Return (x, y) of the center of cell containing provided text 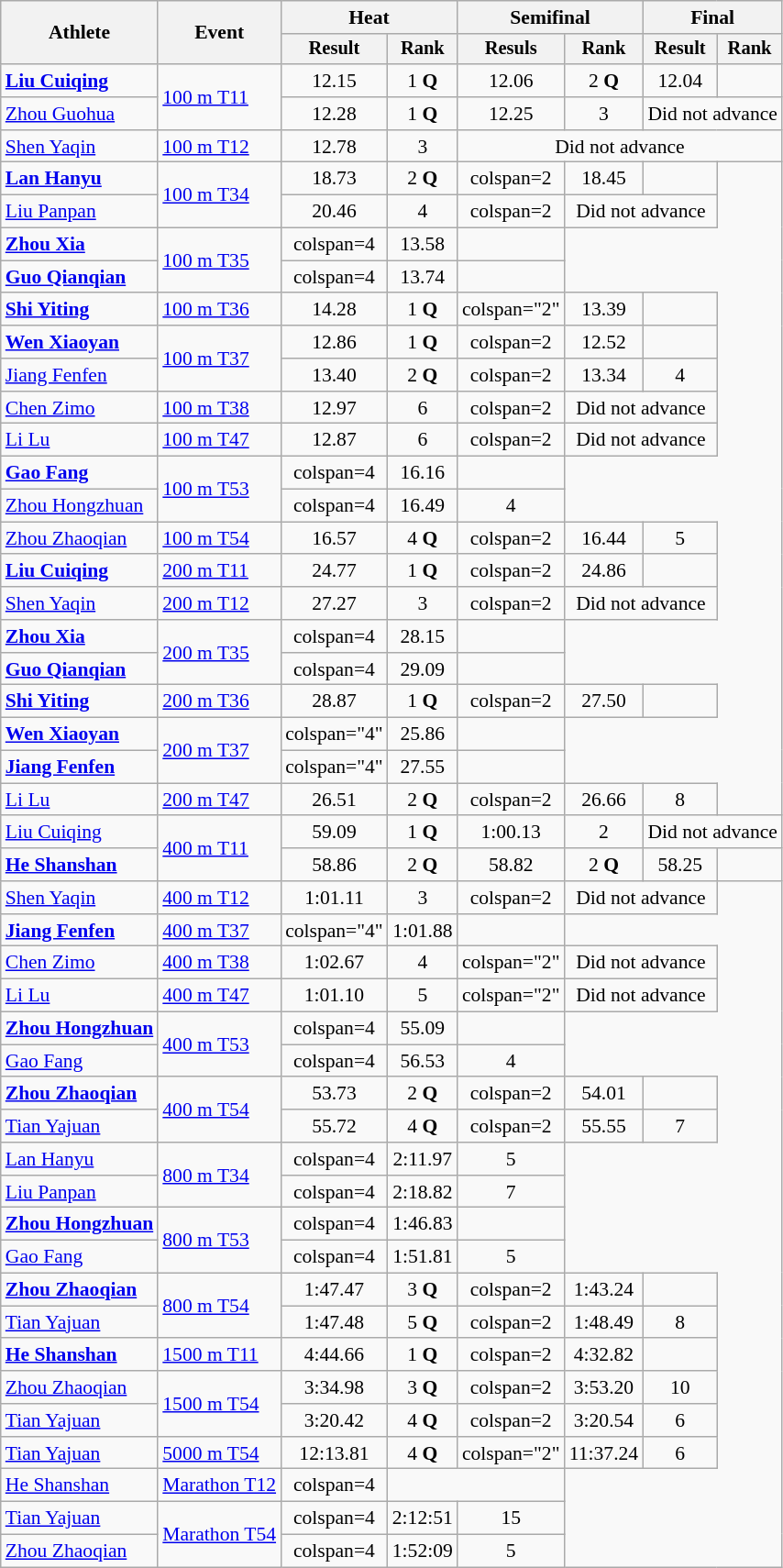
14.28 (334, 310)
2:11.97 (423, 1159)
12.78 (334, 147)
13.58 (423, 245)
4:44.66 (334, 1355)
400 m T11 (219, 849)
5 Q (423, 1322)
12.06 (512, 81)
100 m T38 (219, 408)
16.16 (423, 473)
400 m T37 (219, 931)
16.49 (423, 506)
58.82 (512, 865)
13.39 (604, 310)
55.09 (423, 1029)
1:51.81 (423, 1257)
1:43.24 (604, 1290)
100 m T54 (219, 538)
1500 m T11 (219, 1355)
28.87 (334, 701)
2:18.82 (423, 1192)
54.01 (604, 1094)
13.40 (334, 375)
10 (680, 1387)
1:48.49 (604, 1322)
25.86 (423, 734)
800 m T34 (219, 1176)
59.09 (334, 833)
Marathon T54 (219, 1535)
3:20.54 (604, 1420)
1500 m T54 (219, 1403)
24.77 (334, 571)
55.55 (604, 1126)
12.52 (604, 342)
Heat (369, 17)
100 m T35 (219, 260)
12.87 (334, 440)
2:12:51 (423, 1518)
27.55 (423, 767)
13.74 (423, 277)
26.51 (334, 800)
1:00.13 (512, 833)
100 m T34 (219, 194)
28.15 (423, 636)
100 m T12 (219, 147)
200 m T35 (219, 653)
3:20.42 (334, 1420)
12.15 (334, 81)
16.44 (604, 538)
100 m T11 (219, 97)
400 m T38 (219, 963)
1:47.47 (334, 1290)
2 (604, 833)
12.25 (512, 114)
12:13.81 (334, 1453)
27.50 (604, 701)
3:34.98 (334, 1387)
3:53.20 (604, 1387)
Zhou Guohua (80, 114)
12.97 (334, 408)
800 m T53 (219, 1240)
100 m T47 (219, 440)
5000 m T54 (219, 1453)
800 m T54 (219, 1306)
1:02.67 (334, 963)
16.57 (334, 538)
24.86 (604, 571)
13.34 (604, 375)
Athlete (80, 33)
Final (712, 17)
200 m T11 (219, 571)
1:01.11 (334, 898)
53.73 (334, 1094)
Marathon T12 (219, 1485)
58.86 (334, 865)
200 m T12 (219, 603)
Resuls (512, 50)
20.46 (334, 212)
18.73 (334, 179)
400 m T53 (219, 1045)
200 m T47 (219, 800)
400 m T12 (219, 898)
18.45 (604, 179)
100 m T53 (219, 490)
1:46.83 (423, 1224)
1:52:09 (423, 1551)
26.66 (604, 800)
200 m T36 (219, 701)
100 m T36 (219, 310)
1:01.88 (423, 931)
12.04 (680, 81)
11:37.24 (604, 1453)
12.86 (334, 342)
58.25 (680, 865)
1:01.10 (334, 996)
400 m T47 (219, 996)
29.09 (423, 669)
200 m T37 (219, 750)
27.27 (334, 603)
56.53 (423, 1061)
55.72 (334, 1126)
4:32.82 (604, 1355)
1:47.48 (334, 1322)
12.28 (334, 114)
Event (219, 33)
100 m T37 (219, 358)
15 (512, 1518)
400 m T54 (219, 1110)
Semifinal (550, 17)
